Identify which cell holds the provided text, then report its (x, y) central coordinate. 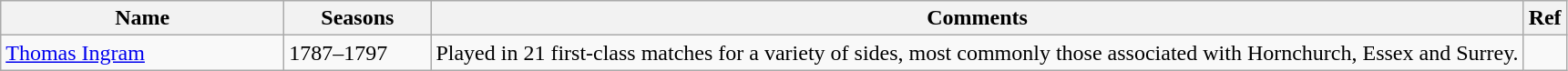
Name (142, 18)
Ref (1545, 18)
Comments (977, 18)
Seasons (357, 18)
Thomas Ingram (142, 53)
1787–1797 (357, 53)
Played in 21 first-class matches for a variety of sides, most commonly those associated with Hornchurch, Essex and Surrey. (977, 53)
